Provide the (x, y) coordinate of the cell's center where the given text is located.  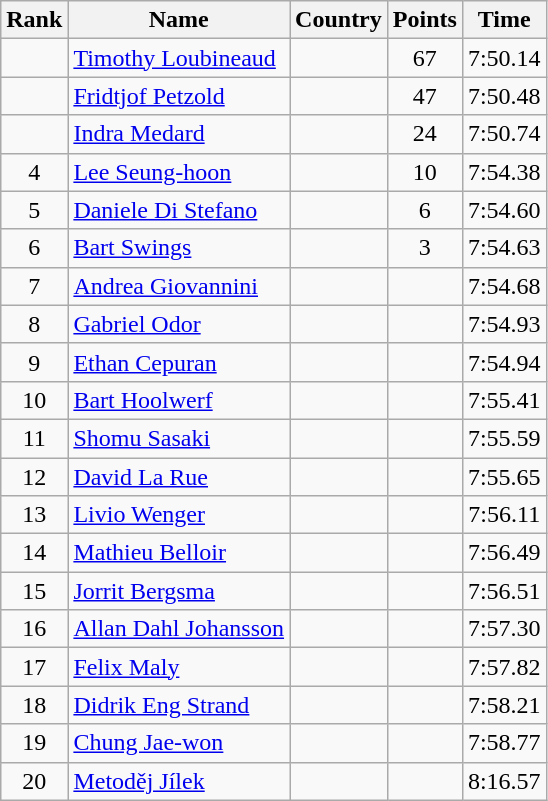
Time (504, 20)
7:57.30 (504, 629)
19 (34, 743)
8:16.57 (504, 781)
7:54.94 (504, 362)
15 (34, 591)
Livio Wenger (179, 515)
7:55.41 (504, 400)
8 (34, 324)
7:56.11 (504, 515)
16 (34, 629)
18 (34, 705)
Name (179, 20)
3 (424, 248)
Timothy Loubineaud (179, 58)
7:54.63 (504, 248)
7:56.49 (504, 553)
4 (34, 172)
20 (34, 781)
9 (34, 362)
Gabriel Odor (179, 324)
5 (34, 210)
Chung Jae-won (179, 743)
7:54.38 (504, 172)
7:50.74 (504, 134)
Andrea Giovannini (179, 286)
7:55.65 (504, 477)
Daniele Di Stefano (179, 210)
7:54.60 (504, 210)
7:55.59 (504, 438)
7:54.93 (504, 324)
12 (34, 477)
7:50.14 (504, 58)
11 (34, 438)
Allan Dahl Johansson (179, 629)
Mathieu Belloir (179, 553)
Indra Medard (179, 134)
47 (424, 96)
Rank (34, 20)
7:57.82 (504, 667)
David La Rue (179, 477)
Country (339, 20)
Points (424, 20)
7 (34, 286)
13 (34, 515)
Felix Maly (179, 667)
7:54.68 (504, 286)
Jorrit Bergsma (179, 591)
Metoděj Jílek (179, 781)
17 (34, 667)
14 (34, 553)
Bart Hoolwerf (179, 400)
7:58.77 (504, 743)
67 (424, 58)
Ethan Cepuran (179, 362)
Didrik Eng Strand (179, 705)
Lee Seung-hoon (179, 172)
Fridtjof Petzold (179, 96)
7:50.48 (504, 96)
Bart Swings (179, 248)
Shomu Sasaki (179, 438)
24 (424, 134)
7:56.51 (504, 591)
7:58.21 (504, 705)
